Return (X, Y) of the center of cell containing provided text 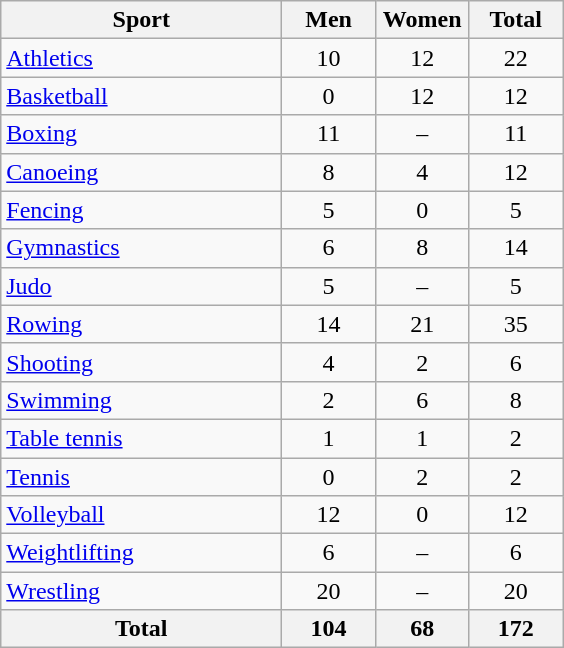
Men (329, 20)
Fencing (142, 210)
Wrestling (142, 591)
172 (516, 629)
Judo (142, 286)
104 (329, 629)
21 (422, 324)
Boxing (142, 134)
Shooting (142, 362)
Rowing (142, 324)
10 (329, 58)
68 (422, 629)
Sport (142, 20)
Weightlifting (142, 553)
22 (516, 58)
Table tennis (142, 438)
Swimming (142, 400)
Women (422, 20)
Canoeing (142, 172)
Gymnastics (142, 248)
Basketball (142, 96)
Tennis (142, 477)
35 (516, 324)
Athletics (142, 58)
Volleyball (142, 515)
